Determine the (x, y) coordinate at the center of the cell enclosing the given text.  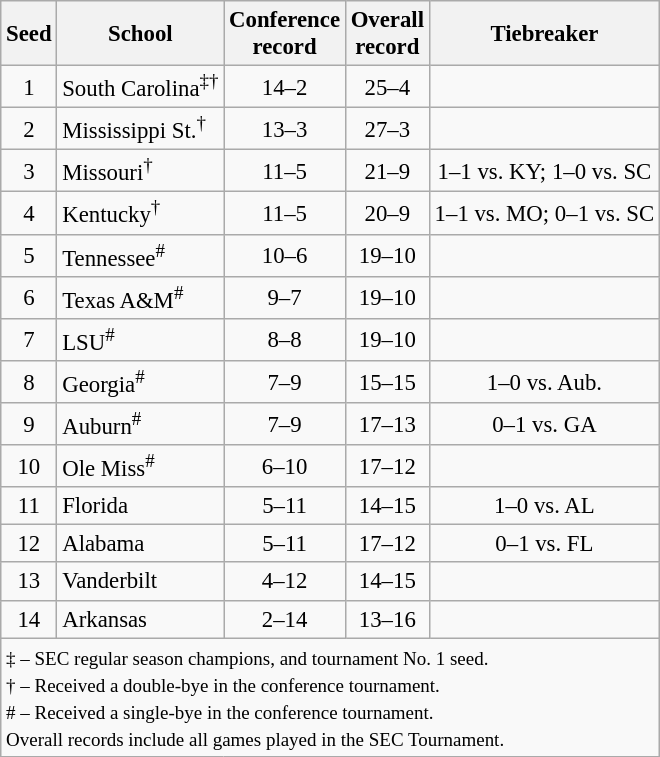
6 (29, 297)
Overallrecord (387, 34)
Vanderbilt (140, 582)
7 (29, 340)
Florida (140, 506)
10–6 (285, 255)
Conferencerecord (285, 34)
Tiebreaker (544, 34)
17–13 (387, 424)
9–7 (285, 297)
1–0 vs. AL (544, 506)
Texas A&M# (140, 297)
Auburn# (140, 424)
13–16 (387, 619)
1–0 vs. Aub. (544, 382)
2 (29, 129)
0–1 vs. FL (544, 544)
10 (29, 466)
Mississippi St.† (140, 129)
LSU# (140, 340)
8 (29, 382)
Ole Miss# (140, 466)
14–2 (285, 87)
1–1 vs. MO; 0–1 vs. SC (544, 213)
Missouri† (140, 171)
4 (29, 213)
Tennessee# (140, 255)
9 (29, 424)
3 (29, 171)
Georgia# (140, 382)
South Carolina‡† (140, 87)
4–12 (285, 582)
21–9 (387, 171)
20–9 (387, 213)
6–10 (285, 466)
Arkansas (140, 619)
11 (29, 506)
5 (29, 255)
School (140, 34)
13 (29, 582)
12 (29, 544)
0–1 vs. GA (544, 424)
25–4 (387, 87)
13–3 (285, 129)
Alabama (140, 544)
8–8 (285, 340)
Kentucky† (140, 213)
14 (29, 619)
15–15 (387, 382)
1 (29, 87)
27–3 (387, 129)
1–1 vs. KY; 1–0 vs. SC (544, 171)
Seed (29, 34)
2–14 (285, 619)
